From the cell containing the given text, extract its center point as [x, y] coordinate. 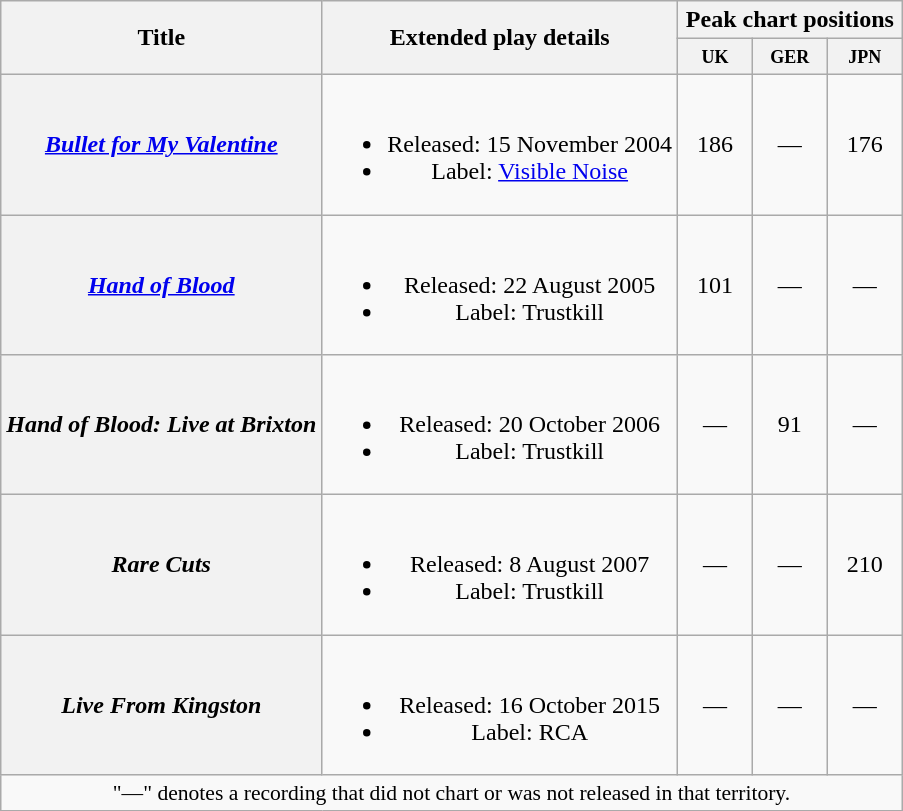
Released: 20 October 2006Label: Trustkill [500, 425]
JPN [864, 57]
GER [790, 57]
Title [162, 38]
Hand of Blood [162, 284]
Hand of Blood: Live at Brixton [162, 425]
186 [714, 144]
Bullet for My Valentine [162, 144]
Released: 22 August 2005Label: Trustkill [500, 284]
101 [714, 284]
Rare Cuts [162, 565]
Live From Kingston [162, 705]
Released: 16 October 2015Label: RCA [500, 705]
Released: 15 November 2004Label: Visible Noise [500, 144]
91 [790, 425]
UK [714, 57]
Extended play details [500, 38]
Released: 8 August 2007Label: Trustkill [500, 565]
"—" denotes a recording that did not chart or was not released in that territory. [452, 793]
Peak chart positions [790, 20]
176 [864, 144]
210 [864, 565]
